Provide the [X, Y] coordinate of the cell's center where the given text is located.  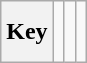
Key [27, 32]
